Identify which cell holds the provided text, then report its (x, y) central coordinate. 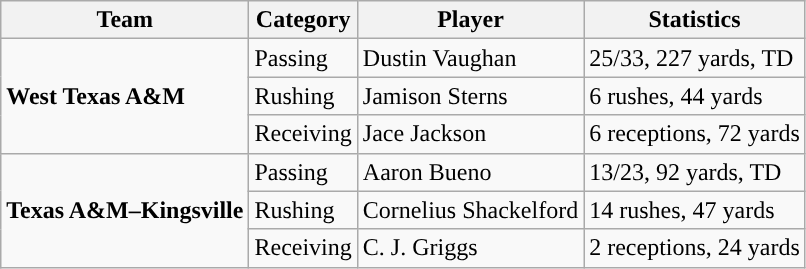
Player (470, 20)
13/23, 92 yards, TD (695, 172)
Cornelius Shackelford (470, 210)
Texas A&M–Kingsville (125, 210)
25/33, 227 yards, TD (695, 58)
C. J. Griggs (470, 248)
Category (303, 20)
2 receptions, 24 yards (695, 248)
Jamison Sterns (470, 96)
Dustin Vaughan (470, 58)
6 rushes, 44 yards (695, 96)
14 rushes, 47 yards (695, 210)
6 receptions, 72 yards (695, 134)
West Texas A&M (125, 96)
Statistics (695, 20)
Team (125, 20)
Jace Jackson (470, 134)
Aaron Bueno (470, 172)
